Return (X, Y) of the center of cell containing provided text 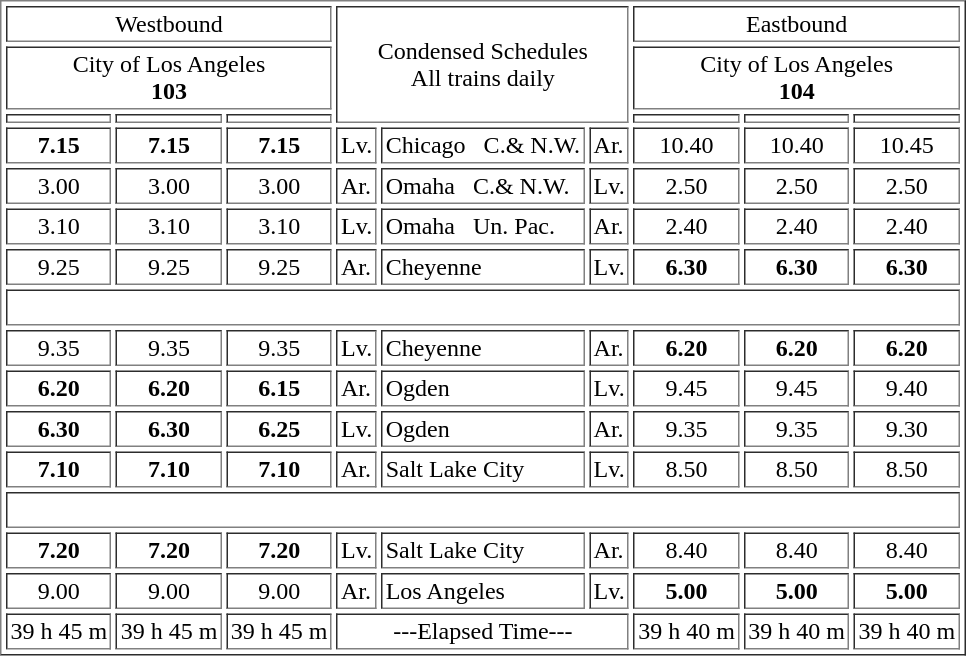
Omaha Un. Pac. (482, 226)
10.45 (907, 146)
Condensed SchedulesAll trains daily (484, 64)
Los Angeles (482, 591)
Chicago C.& N.W. (482, 146)
6.15 (279, 388)
9.40 (907, 388)
Eastbound (797, 24)
Omaha C.& N.W. (482, 186)
Westbound (169, 24)
City of Los Angeles103 (169, 78)
City of Los Angeles104 (797, 78)
9.30 (907, 429)
---Elapsed Time--- (484, 632)
6.25 (279, 429)
